Scan for the cell matching the given text and deliver its (X, Y) coordinate at center. 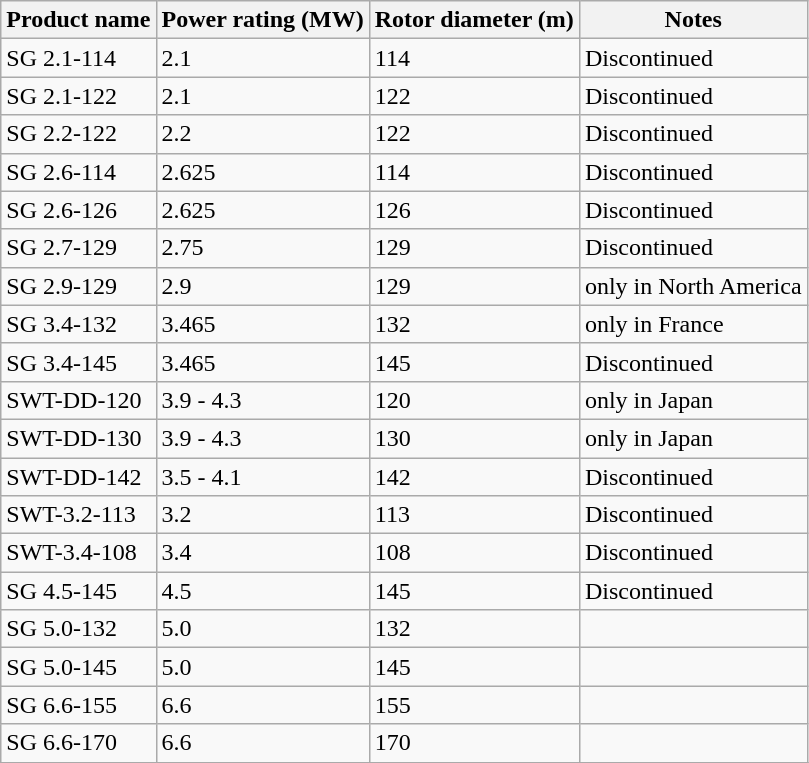
3.2 (262, 515)
126 (474, 210)
SG 2.2-122 (78, 134)
SWT-DD-130 (78, 438)
SWT-3.4-108 (78, 553)
Rotor diameter (m) (474, 20)
Notes (693, 20)
SG 6.6-170 (78, 743)
SG 2.6-126 (78, 210)
SG 2.6-114 (78, 172)
SWT-DD-142 (78, 477)
4.5 (262, 591)
SG 4.5-145 (78, 591)
2.75 (262, 248)
142 (474, 477)
SWT-DD-120 (78, 400)
170 (474, 743)
SG 2.1-122 (78, 96)
SG 3.4-132 (78, 324)
only in North America (693, 286)
113 (474, 515)
SG 5.0-145 (78, 667)
Power rating (MW) (262, 20)
155 (474, 705)
SG 6.6-155 (78, 705)
SG 3.4-145 (78, 362)
only in France (693, 324)
SG 2.1-114 (78, 58)
3.5 - 4.1 (262, 477)
2.2 (262, 134)
SWT-3.2-113 (78, 515)
130 (474, 438)
Product name (78, 20)
SG 2.9-129 (78, 286)
SG 2.7-129 (78, 248)
SG 5.0-132 (78, 629)
120 (474, 400)
3.4 (262, 553)
2.9 (262, 286)
108 (474, 553)
